Return [x, y] of the center of cell containing provided text 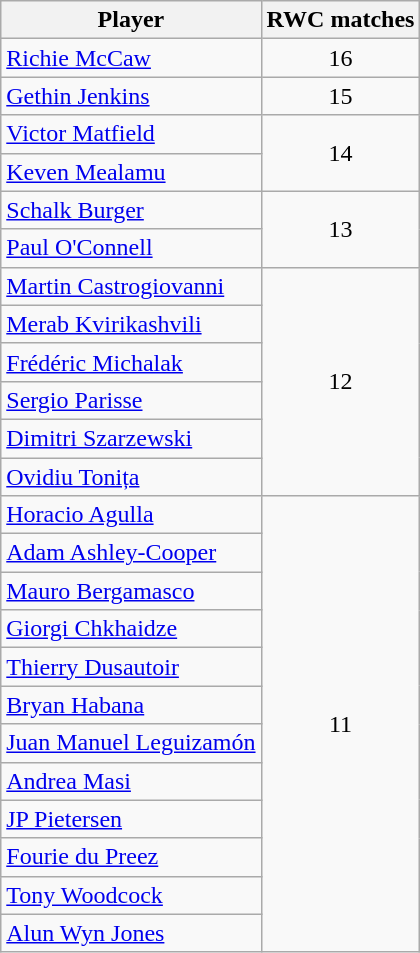
JP Pietersen [131, 819]
Bryan Habana [131, 705]
Andrea Masi [131, 781]
15 [340, 96]
Merab Kvirikashvili [131, 324]
Dimitri Szarzewski [131, 438]
Richie McCaw [131, 58]
Sergio Parisse [131, 400]
12 [340, 381]
Juan Manuel Leguizamón [131, 743]
Ovidiu Tonița [131, 477]
13 [340, 229]
Mauro Bergamasco [131, 591]
RWC matches [340, 20]
Player [131, 20]
Keven Mealamu [131, 172]
Alun Wyn Jones [131, 933]
Giorgi Chkhaidze [131, 629]
Schalk Burger [131, 210]
Martin Castrogiovanni [131, 286]
16 [340, 58]
Victor Matfield [131, 134]
Adam Ashley-Cooper [131, 553]
Horacio Agulla [131, 515]
Paul O'Connell [131, 248]
11 [340, 724]
Frédéric Michalak [131, 362]
14 [340, 153]
Tony Woodcock [131, 895]
Fourie du Preez [131, 857]
Thierry Dusautoir [131, 667]
Gethin Jenkins [131, 96]
